Provide the (x, y) coordinate of the cell's center where the given text is located.  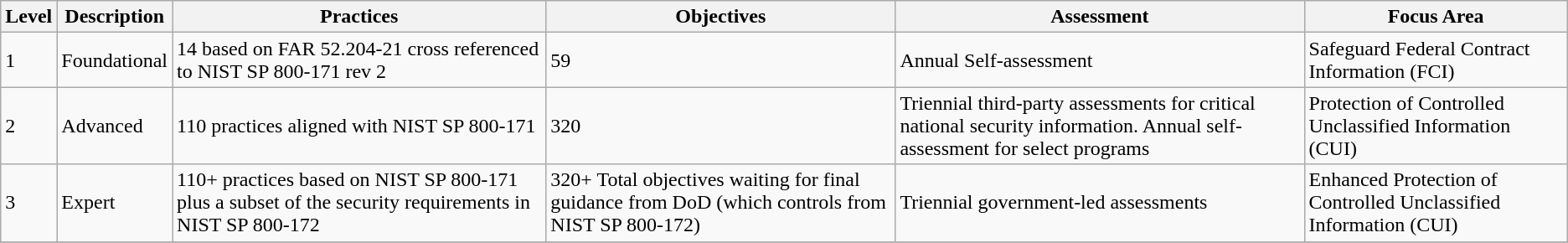
2 (28, 126)
Level (28, 17)
Foundational (115, 60)
14 based on FAR 52.204-21 cross referenced to NIST SP 800-171 rev 2 (359, 60)
110+ practices based on NIST SP 800-171 plus a subset of the security requirements in NIST SP 800-172 (359, 203)
Expert (115, 203)
Focus Area (1436, 17)
Enhanced Protection of Controlled Unclassified Information (CUI) (1436, 203)
1 (28, 60)
Annual Self-assessment (1100, 60)
Objectives (720, 17)
Advanced (115, 126)
Safeguard Federal Contract Information (FCI) (1436, 60)
59 (720, 60)
Protection of Controlled Unclassified Information (CUI) (1436, 126)
320 (720, 126)
Triennial government-led assessments (1100, 203)
110 practices aligned with NIST SP 800-171 (359, 126)
320+ Total objectives waiting for final guidance from DoD (which controls from NIST SP 800-172) (720, 203)
3 (28, 203)
Practices (359, 17)
Triennial third-party assessments for critical national security information. Annual self-assessment for select programs (1100, 126)
Description (115, 17)
Assessment (1100, 17)
